Find where the given text appears and provide that cell's center as [X, Y] coordinate. 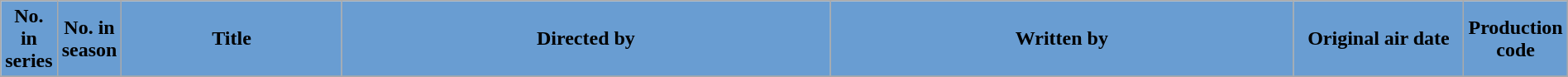
No. inseries [29, 39]
No. inseason [89, 39]
Directed by [586, 39]
Title [232, 39]
Original air date [1379, 39]
Written by [1062, 39]
Productioncode [1515, 39]
